For the text-containing cell, return its midpoint in (x, y) coordinate format. 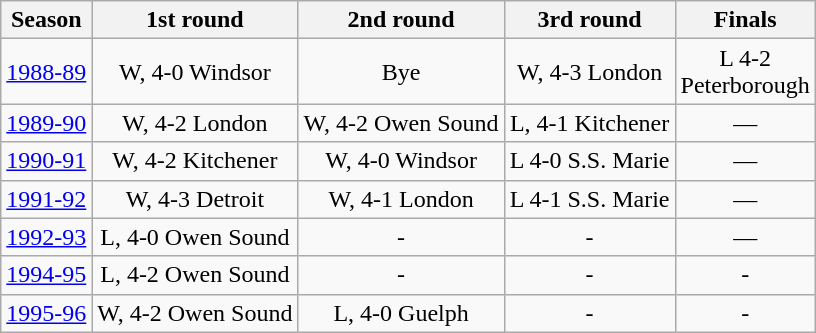
1991-92 (46, 199)
L, 4-1 Kitchener (590, 123)
L, 4-0 Guelph (401, 313)
Finals (745, 20)
L 4-0 S.S. Marie (590, 161)
L 4-1 S.S. Marie (590, 199)
W, 4-2 London (195, 123)
3rd round (590, 20)
1989-90 (46, 123)
L, 4-2 Owen Sound (195, 275)
1988-89 (46, 72)
2nd round (401, 20)
1994-95 (46, 275)
Season (46, 20)
W, 4-2 Kitchener (195, 161)
1st round (195, 20)
1992-93 (46, 237)
L 4-2Peterborough (745, 72)
1995-96 (46, 313)
L, 4-0 Owen Sound (195, 237)
1990-91 (46, 161)
W, 4-3 Detroit (195, 199)
W, 4-3 London (590, 72)
W, 4-1 London (401, 199)
Bye (401, 72)
